Return the (x, y) coordinate for the center point of the cell that contains the specified text.  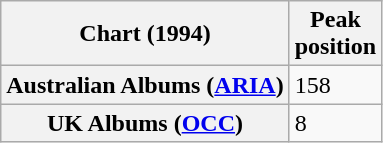
Australian Albums (ARIA) (145, 85)
8 (335, 123)
Chart (1994) (145, 34)
Peakposition (335, 34)
158 (335, 85)
UK Albums (OCC) (145, 123)
